Capture the cell that displays the provided text and extract its (X, Y) central coordinate. 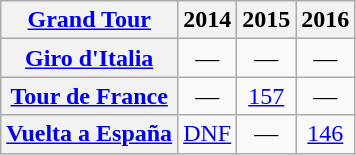
157 (266, 96)
Giro d'Italia (90, 58)
Tour de France (90, 96)
DNF (208, 134)
Vuelta a España (90, 134)
2016 (326, 20)
Grand Tour (90, 20)
2015 (266, 20)
146 (326, 134)
2014 (208, 20)
